Provide the (X, Y) coordinate of the cell's center where the given text is located.  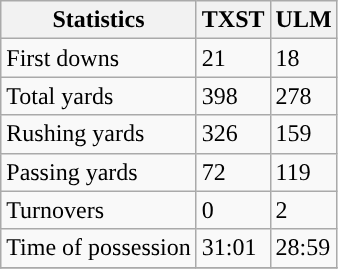
Time of possession (99, 248)
159 (304, 134)
72 (233, 172)
2 (304, 210)
ULM (304, 20)
Passing yards (99, 172)
TXST (233, 20)
28:59 (304, 248)
Statistics (99, 20)
Rushing yards (99, 134)
21 (233, 58)
398 (233, 96)
326 (233, 134)
31:01 (233, 248)
119 (304, 172)
Total yards (99, 96)
0 (233, 210)
18 (304, 58)
First downs (99, 58)
278 (304, 96)
Turnovers (99, 210)
